From the cell containing the given text, extract its center point as [X, Y] coordinate. 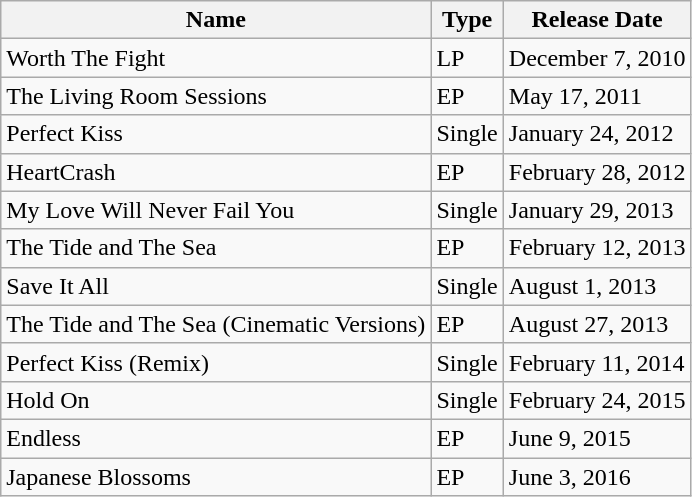
HeartCrash [216, 172]
June 9, 2015 [597, 438]
August 27, 2013 [597, 324]
Worth The Fight [216, 58]
Save It All [216, 286]
June 3, 2016 [597, 477]
February 28, 2012 [597, 172]
December 7, 2010 [597, 58]
August 1, 2013 [597, 286]
Japanese Blossoms [216, 477]
February 24, 2015 [597, 400]
January 29, 2013 [597, 210]
Perfect Kiss [216, 134]
February 12, 2013 [597, 248]
Hold On [216, 400]
February 11, 2014 [597, 362]
Type [467, 20]
The Living Room Sessions [216, 96]
Release Date [597, 20]
My Love Will Never Fail You [216, 210]
Perfect Kiss (Remix) [216, 362]
Name [216, 20]
Endless [216, 438]
January 24, 2012 [597, 134]
May 17, 2011 [597, 96]
LP [467, 58]
The Tide and The Sea [216, 248]
The Tide and The Sea (Cinematic Versions) [216, 324]
